Output the [X, Y] coordinate of the center of the cell containing the given text.  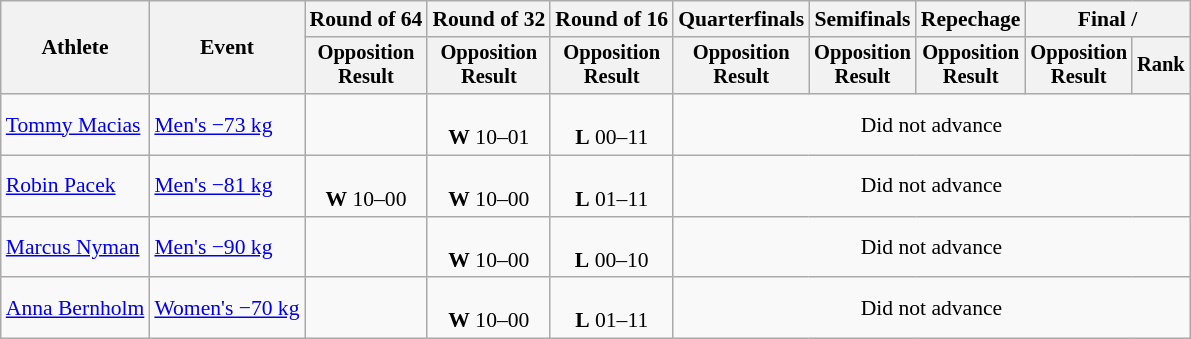
Quarterfinals [741, 19]
Tommy Macias [76, 124]
L 00–10 [612, 248]
Anna Bernholm [76, 308]
Repechage [971, 19]
Men's −81 kg [226, 186]
L 00–11 [612, 124]
Robin Pacek [76, 186]
Semifinals [862, 19]
Women's −70 kg [226, 308]
W 10–01 [488, 124]
Round of 32 [488, 19]
Men's −90 kg [226, 248]
Round of 64 [366, 19]
Athlete [76, 48]
Men's −73 kg [226, 124]
Final / [1107, 19]
Rank [1161, 66]
Round of 16 [612, 19]
Event [226, 48]
Marcus Nyman [76, 248]
